Return the (x, y) coordinate for the center point of the cell that contains the specified text.  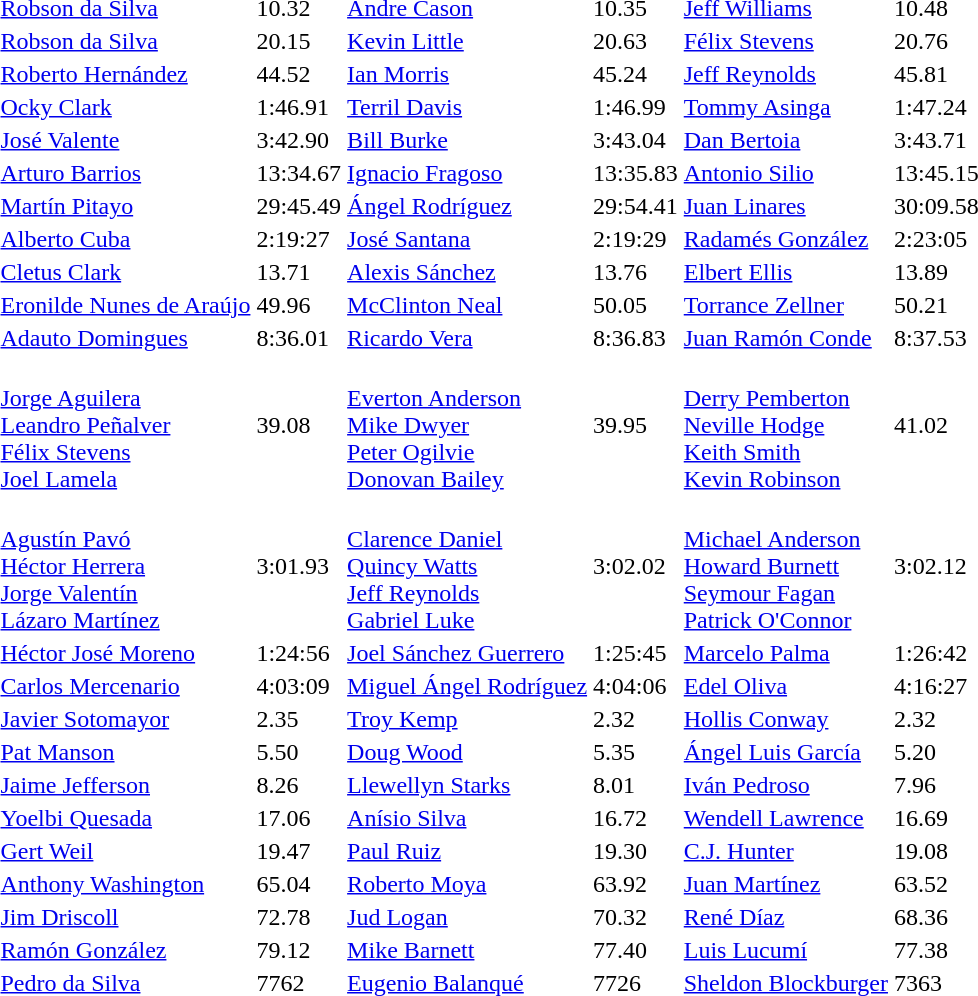
20.15 (299, 41)
Joel Sánchez Guerrero (468, 653)
Ángel Rodríguez (468, 206)
Alexis Sánchez (468, 272)
Troy Kemp (468, 719)
8:36.01 (299, 338)
50.05 (636, 305)
Edel Oliva (786, 686)
19.47 (299, 851)
13:35.83 (636, 173)
1:46.99 (636, 107)
5.35 (636, 752)
45.24 (636, 74)
René Díaz (786, 917)
Juan Linares (786, 206)
McClinton Neal (468, 305)
17.06 (299, 818)
Everton AndersonMike DwyerPeter OgilvieDonovan Bailey (468, 425)
Miguel Ángel Rodríguez (468, 686)
Paul Ruiz (468, 851)
29:54.41 (636, 206)
63.92 (636, 884)
4:03:09 (299, 686)
29:45.49 (299, 206)
Terril Davis (468, 107)
65.04 (299, 884)
Jud Logan (468, 917)
5.50 (299, 752)
77.40 (636, 950)
20.63 (636, 41)
Radamés González (786, 239)
Hollis Conway (786, 719)
44.52 (299, 74)
70.32 (636, 917)
Antonio Silio (786, 173)
Ian Morris (468, 74)
13:34.67 (299, 173)
16.72 (636, 818)
Ángel Luis García (786, 752)
13.71 (299, 272)
Bill Burke (468, 140)
1:46.91 (299, 107)
19.30 (636, 851)
Derry PembertonNeville HodgeKeith SmithKevin Robinson (786, 425)
4:04:06 (636, 686)
8.01 (636, 785)
C.J. Hunter (786, 851)
2:19:29 (636, 239)
Félix Stevens (786, 41)
Jeff Reynolds (786, 74)
Torrance Zellner (786, 305)
3:43.04 (636, 140)
3:01.93 (299, 566)
3:02.02 (636, 566)
Kevin Little (468, 41)
Llewellyn Starks (468, 785)
2.32 (636, 719)
8.26 (299, 785)
José Santana (468, 239)
Ricardo Vera (468, 338)
Ignacio Fragoso (468, 173)
Mike Barnett (468, 950)
Dan Bertoia (786, 140)
79.12 (299, 950)
2:19:27 (299, 239)
Luis Lucumí (786, 950)
49.96 (299, 305)
Elbert Ellis (786, 272)
72.78 (299, 917)
Wendell Lawrence (786, 818)
13.76 (636, 272)
Anísio Silva (468, 818)
Clarence DanielQuincy WattsJeff ReynoldsGabriel Luke (468, 566)
Iván Pedroso (786, 785)
Tommy Asinga (786, 107)
2.35 (299, 719)
3:42.90 (299, 140)
39.08 (299, 425)
Doug Wood (468, 752)
Marcelo Palma (786, 653)
Juan Ramón Conde (786, 338)
Juan Martínez (786, 884)
39.95 (636, 425)
Michael AndersonHoward BurnettSeymour FaganPatrick O'Connor (786, 566)
Roberto Moya (468, 884)
1:25:45 (636, 653)
8:36.83 (636, 338)
1:24:56 (299, 653)
